Locate the cell with the specified text and output its (x, y) center coordinate. 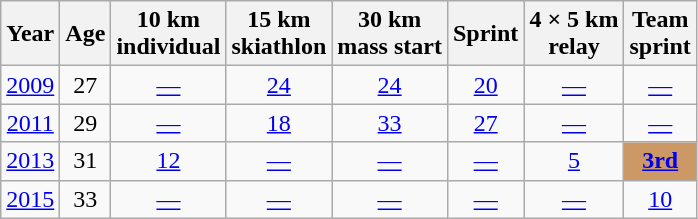
18 (279, 123)
2011 (30, 123)
Sprint (485, 34)
10 (660, 199)
2015 (30, 199)
20 (485, 85)
30 kmmass start (390, 34)
Age (86, 34)
29 (86, 123)
31 (86, 161)
5 (574, 161)
10 kmindividual (168, 34)
Teamsprint (660, 34)
4 × 5 kmrelay (574, 34)
15 kmskiathlon (279, 34)
2013 (30, 161)
2009 (30, 85)
3rd (660, 161)
12 (168, 161)
Year (30, 34)
